Extract the (x, y) coordinate from the center of the cell holding the provided text.  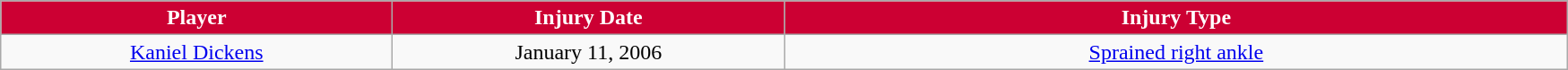
Kaniel Dickens (197, 52)
Injury Type (1176, 18)
January 11, 2006 (588, 52)
Player (197, 18)
Sprained right ankle (1176, 52)
Injury Date (588, 18)
